Output the (X, Y) coordinate of the center of the cell containing the given text.  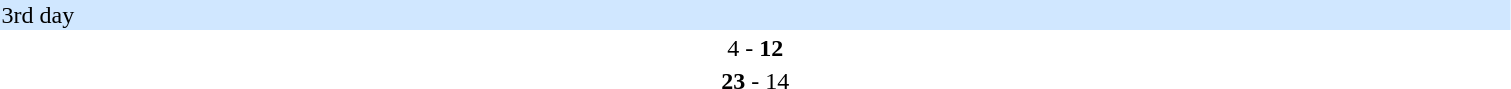
4 - 12 (756, 48)
3rd day (756, 15)
